Provide the (x, y) coordinate of the cell's center where the given text is located.  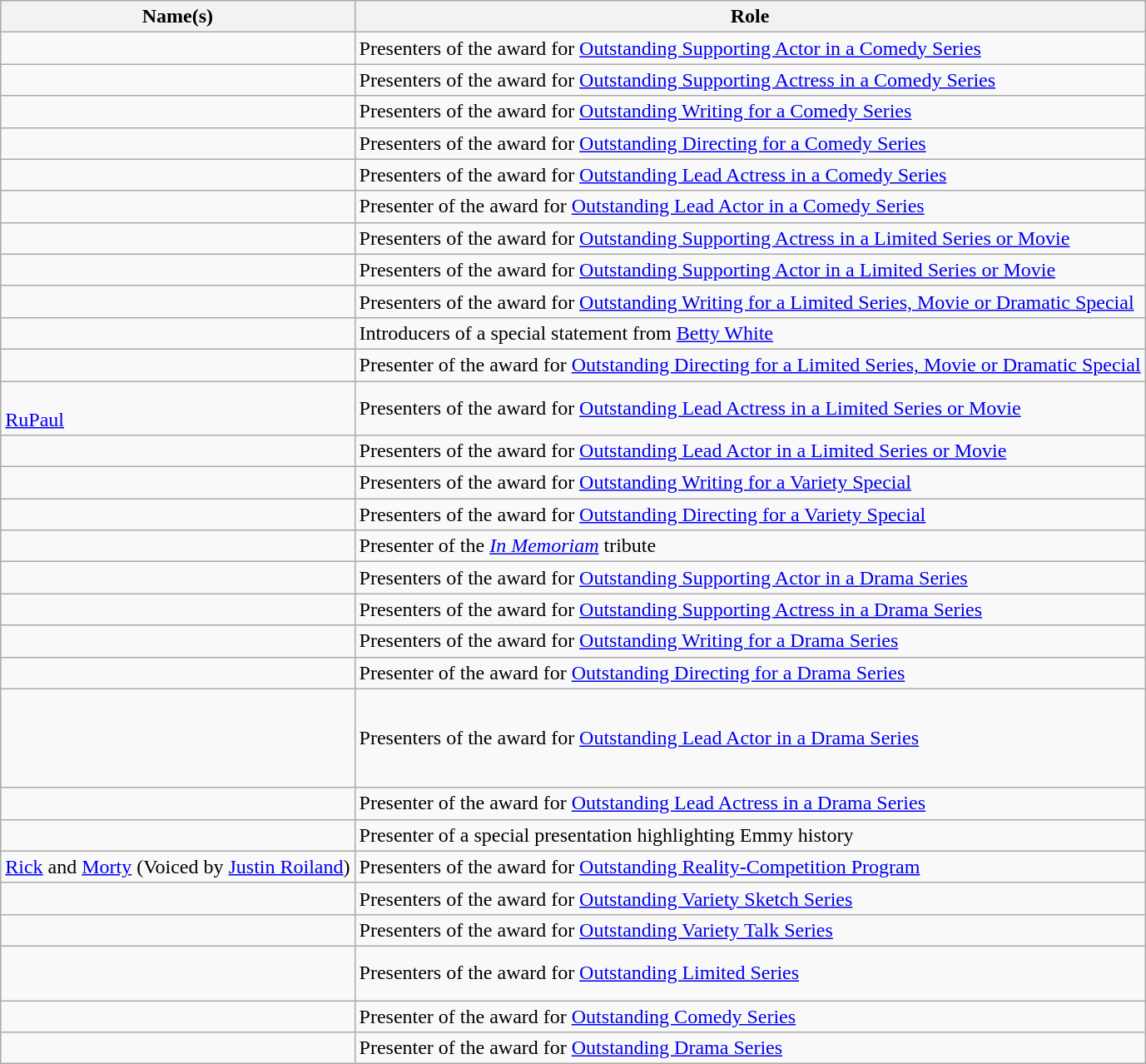
Presenters of the award for Outstanding Supporting Actor in a Drama Series (750, 578)
Presenters of the award for Outstanding Writing for a Drama Series (750, 641)
Presenters of the award for Outstanding Supporting Actress in a Limited Series or Movie (750, 238)
Presenters of the award for Outstanding Writing for a Limited Series, Movie or Dramatic Special (750, 301)
Presenters of the award for Outstanding Supporting Actor in a Limited Series or Movie (750, 270)
Name(s) (178, 17)
Presenter of the award for Outstanding Drama Series (750, 1048)
Presenters of the award for Outstanding Lead Actor in a Limited Series or Movie (750, 451)
Presenter of the award for Outstanding Comedy Series (750, 1017)
Presenter of the award for Outstanding Lead Actor in a Comedy Series (750, 206)
Presenters of the award for Outstanding Lead Actress in a Limited Series or Movie (750, 408)
Presenter of a special presentation highlighting Emmy history (750, 835)
Presenters of the award for Outstanding Variety Sketch Series (750, 898)
RuPaul (178, 408)
Presenters of the award for Outstanding Supporting Actress in a Drama Series (750, 609)
Presenter of the award for Outstanding Directing for a Drama Series (750, 673)
Presenters of the award for Outstanding Writing for a Comedy Series (750, 112)
Role (750, 17)
Presenters of the award for Outstanding Reality-Competition Program (750, 867)
Presenters of the award for Outstanding Writing for a Variety Special (750, 483)
Presenter of the award for Outstanding Directing for a Limited Series, Movie or Dramatic Special (750, 365)
Presenters of the award for Outstanding Limited Series (750, 972)
Presenter of the In Memoriam tribute (750, 546)
Presenters of the award for Outstanding Lead Actress in a Comedy Series (750, 175)
Presenters of the award for Outstanding Directing for a Variety Special (750, 515)
Presenters of the award for Outstanding Variety Talk Series (750, 930)
Presenters of the award for Outstanding Lead Actor in a Drama Series (750, 738)
Presenters of the award for Outstanding Directing for a Comedy Series (750, 143)
Presenter of the award for Outstanding Lead Actress in a Drama Series (750, 803)
Rick and Morty (Voiced by Justin Roiland) (178, 867)
Presenters of the award for Outstanding Supporting Actor in a Comedy Series (750, 48)
Presenters of the award for Outstanding Supporting Actress in a Comedy Series (750, 80)
Introducers of a special statement from Betty White (750, 333)
